From the cell containing the given text, extract its center point as (x, y) coordinate. 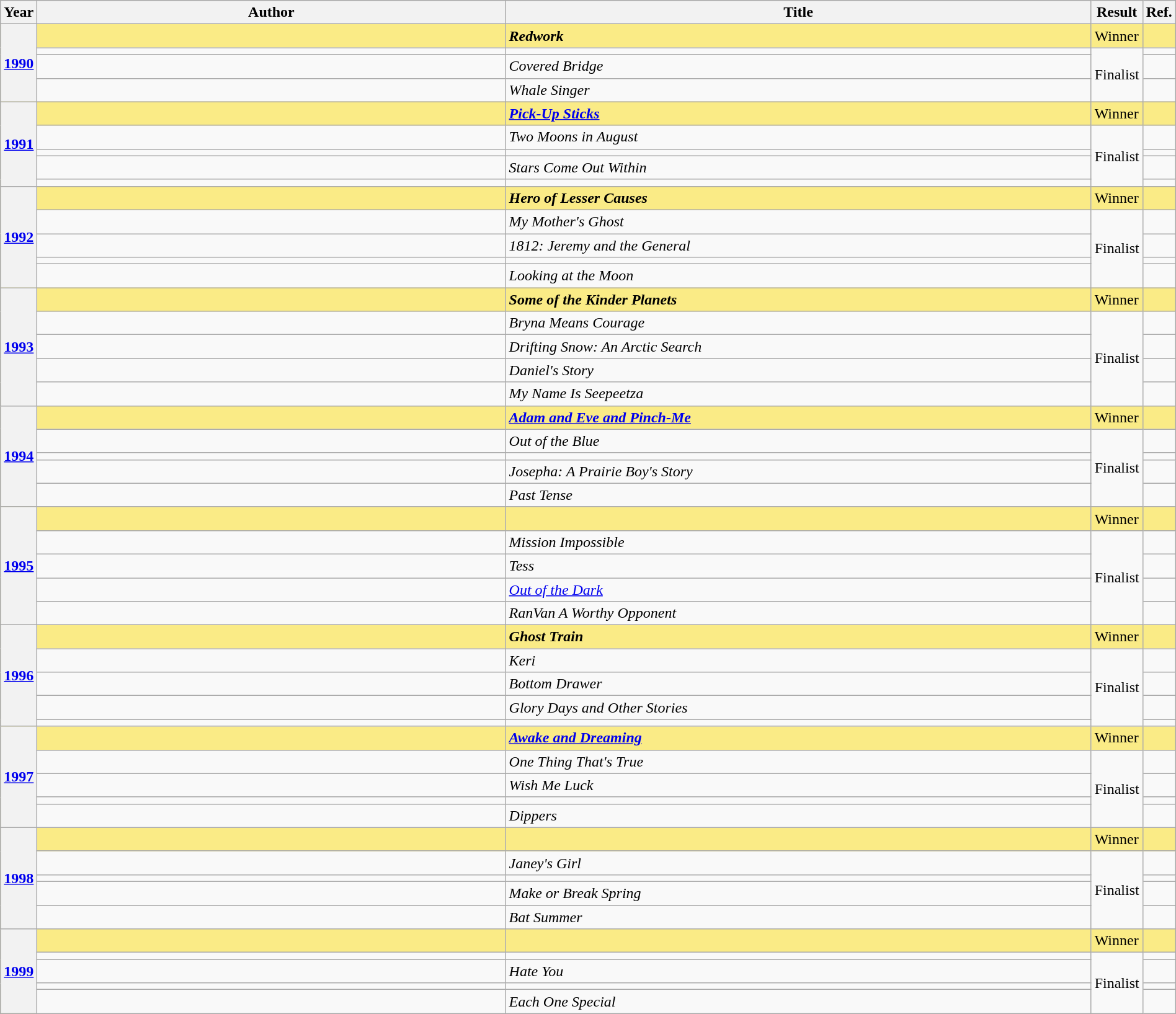
1993 (19, 347)
Make or Break Spring (798, 893)
My Name Is Seepeetza (798, 394)
Hate You (798, 971)
Tess (798, 566)
Covered Bridge (798, 66)
Wish Me Luck (798, 785)
Bottom Drawer (798, 684)
1991 (19, 144)
RanVan A Worthy Opponent (798, 613)
Out of the Dark (798, 590)
Drifting Snow: An Arctic Search (798, 347)
Pick-Up Sticks (798, 113)
My Mother's Ghost (798, 221)
Ghost Train (798, 637)
Mission Impossible (798, 542)
Year (19, 12)
1998 (19, 878)
1997 (19, 776)
Bat Summer (798, 917)
Daniel's Story (798, 370)
Whale Singer (798, 90)
Some of the Kinder Planets (798, 300)
Looking at the Moon (798, 276)
Glory Days and Other Stories (798, 708)
1812: Jeremy and the General (798, 245)
Past Tense (798, 495)
Redwork (798, 36)
1992 (19, 237)
Author (272, 12)
1995 (19, 566)
Result (1116, 12)
Dippers (798, 816)
Hero of Lesser Causes (798, 198)
Janey's Girl (798, 863)
Awake and Dreaming (798, 738)
Each One Special (798, 1002)
Adam and Eve and Pinch-Me (798, 417)
1999 (19, 971)
Stars Come Out Within (798, 167)
One Thing That's True (798, 762)
1996 (19, 676)
Bryna Means Courage (798, 323)
Ref. (1159, 12)
Josepha: A Prairie Boy's Story (798, 471)
Title (798, 12)
1994 (19, 456)
Keri (798, 660)
Out of the Blue (798, 441)
Two Moons in August (798, 137)
1990 (19, 63)
